Output the (x, y) coordinate of the center of the cell containing the given text.  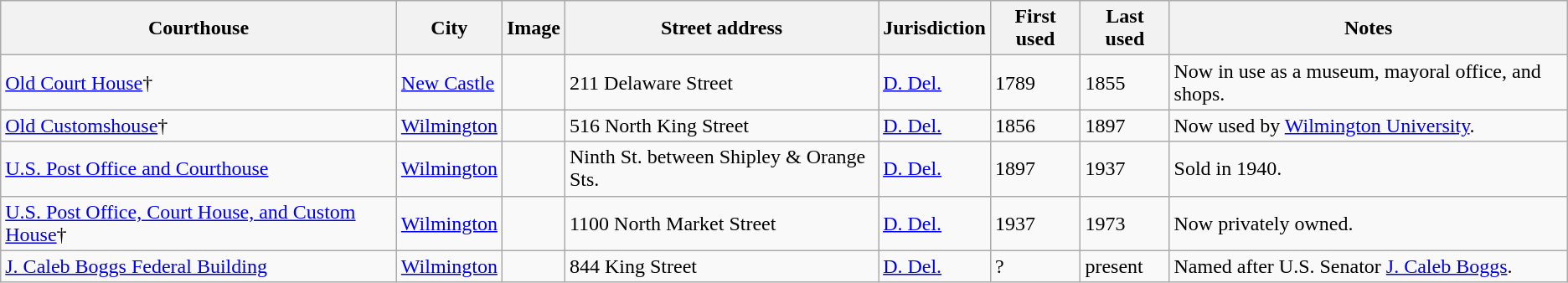
Old Customshouse† (199, 126)
Named after U.S. Senator J. Caleb Boggs. (1369, 266)
Image (533, 28)
Courthouse (199, 28)
New Castle (449, 82)
Last used (1125, 28)
844 King Street (721, 266)
1789 (1035, 82)
Jurisdiction (935, 28)
J. Caleb Boggs Federal Building (199, 266)
1855 (1125, 82)
Notes (1369, 28)
211 Delaware Street (721, 82)
Now in use as a museum, mayoral office, and shops. (1369, 82)
Old Court House† (199, 82)
City (449, 28)
Street address (721, 28)
516 North King Street (721, 126)
Ninth St. between Shipley & Orange Sts. (721, 169)
1100 North Market Street (721, 223)
1973 (1125, 223)
? (1035, 266)
present (1125, 266)
Now used by Wilmington University. (1369, 126)
1856 (1035, 126)
First used (1035, 28)
Sold in 1940. (1369, 169)
U.S. Post Office, Court House, and Custom House† (199, 223)
U.S. Post Office and Courthouse (199, 169)
Now privately owned. (1369, 223)
